Return the (X, Y) coordinate for the center point of the cell that contains the specified text.  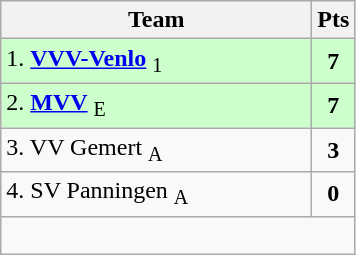
Pts (334, 20)
3 (334, 150)
2. MVV E (156, 105)
4. SV Panningen A (156, 194)
3. VV Gemert A (156, 150)
0 (334, 194)
1. VVV-Venlo 1 (156, 61)
Team (156, 20)
